Return [X, Y] of the center of cell containing provided text 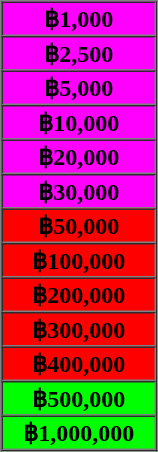
฿30,000 [79, 191]
฿500,000 [79, 398]
฿200,000 [79, 295]
฿1,000 [79, 19]
฿20,000 [79, 157]
฿10,000 [79, 122]
฿5,000 [79, 87]
฿50,000 [79, 225]
฿400,000 [79, 363]
฿1,000,000 [79, 433]
฿2,500 [79, 53]
฿300,000 [79, 329]
฿100,000 [79, 260]
